Find where the given text appears and provide that cell's center as [X, Y] coordinate. 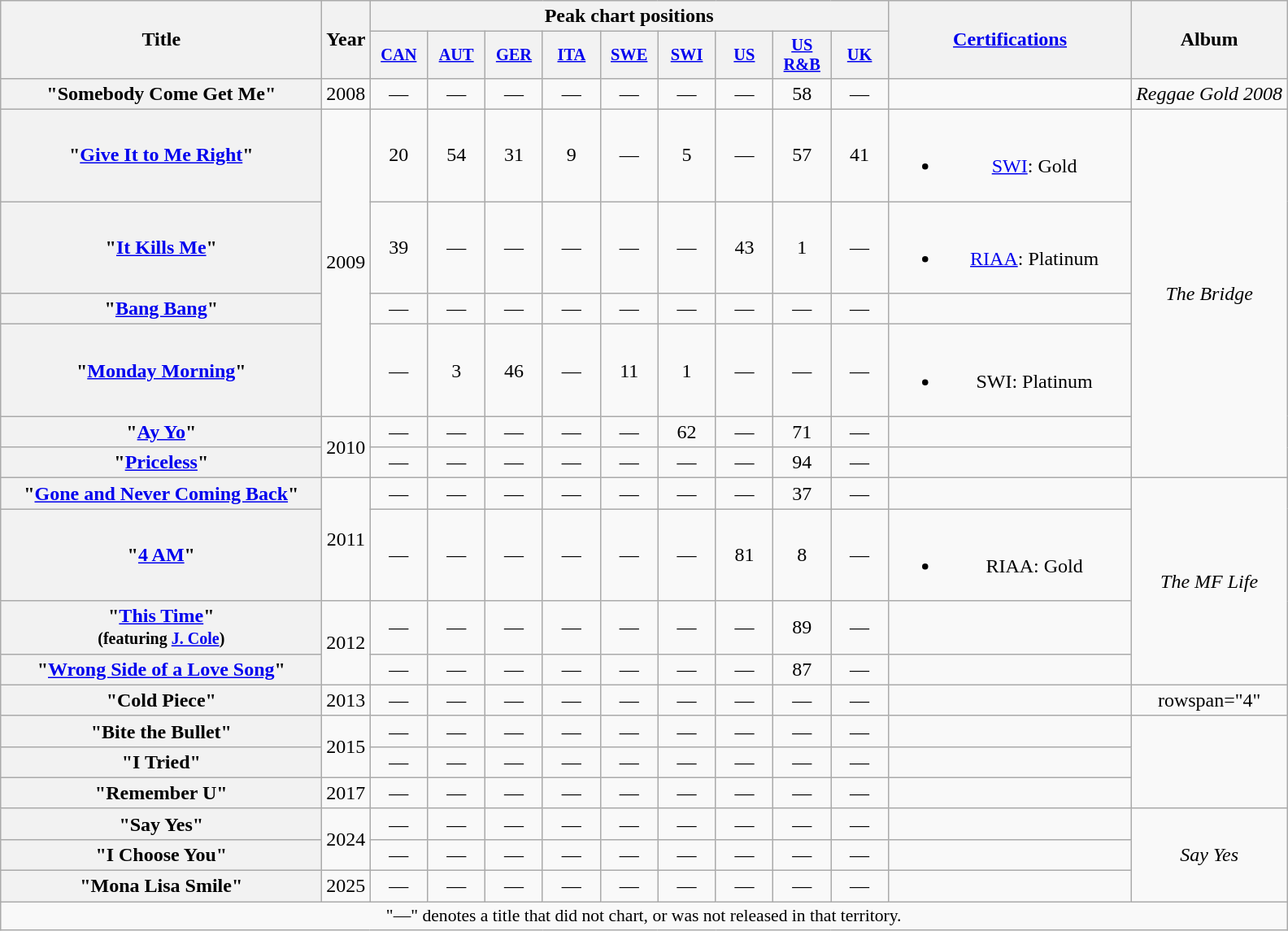
2025 [346, 886]
37 [802, 494]
2009 [346, 263]
SWE [629, 55]
2012 [346, 642]
89 [802, 628]
Peak chart positions [629, 16]
"Gone and Never Coming Back" [161, 494]
8 [802, 555]
SWI: Platinum [1010, 371]
"I Tried" [161, 762]
CAN [398, 55]
Say Yes [1210, 855]
Year [346, 40]
2010 [346, 447]
2017 [346, 793]
"Ay Yo" [161, 432]
20 [398, 156]
54 [457, 156]
"Monday Morning" [161, 371]
"Cold Piece" [161, 700]
71 [802, 432]
58 [802, 94]
Reggae Gold 2008 [1210, 94]
"Remember U" [161, 793]
"—" denotes a title that did not chart, or was not released in that territory. [644, 916]
94 [802, 463]
"Bang Bang" [161, 309]
31 [514, 156]
Certifications [1010, 40]
"Bite the Bullet" [161, 731]
UK [860, 55]
SWI [686, 55]
"Mona Lisa Smile" [161, 886]
"I Choose You" [161, 855]
87 [802, 669]
"Somebody Come Get Me" [161, 94]
The MF Life [1210, 581]
81 [745, 555]
US [745, 55]
2015 [346, 746]
USR&B [802, 55]
RIAA: Platinum [1010, 247]
3 [457, 371]
RIAA: Gold [1010, 555]
2011 [346, 540]
AUT [457, 55]
2008 [346, 94]
rowspan="4" [1210, 700]
"Priceless" [161, 463]
"4 AM" [161, 555]
GER [514, 55]
9 [571, 156]
11 [629, 371]
46 [514, 371]
ITA [571, 55]
43 [745, 247]
"Give It to Me Right" [161, 156]
2013 [346, 700]
2024 [346, 839]
5 [686, 156]
Album [1210, 40]
Title [161, 40]
"Wrong Side of a Love Song" [161, 669]
39 [398, 247]
"It Kills Me" [161, 247]
62 [686, 432]
The Bridge [1210, 294]
41 [860, 156]
57 [802, 156]
SWI: Gold [1010, 156]
"This Time"(featuring J. Cole) [161, 628]
"Say Yes" [161, 824]
